Capture the cell that displays the provided text and extract its [x, y] central coordinate. 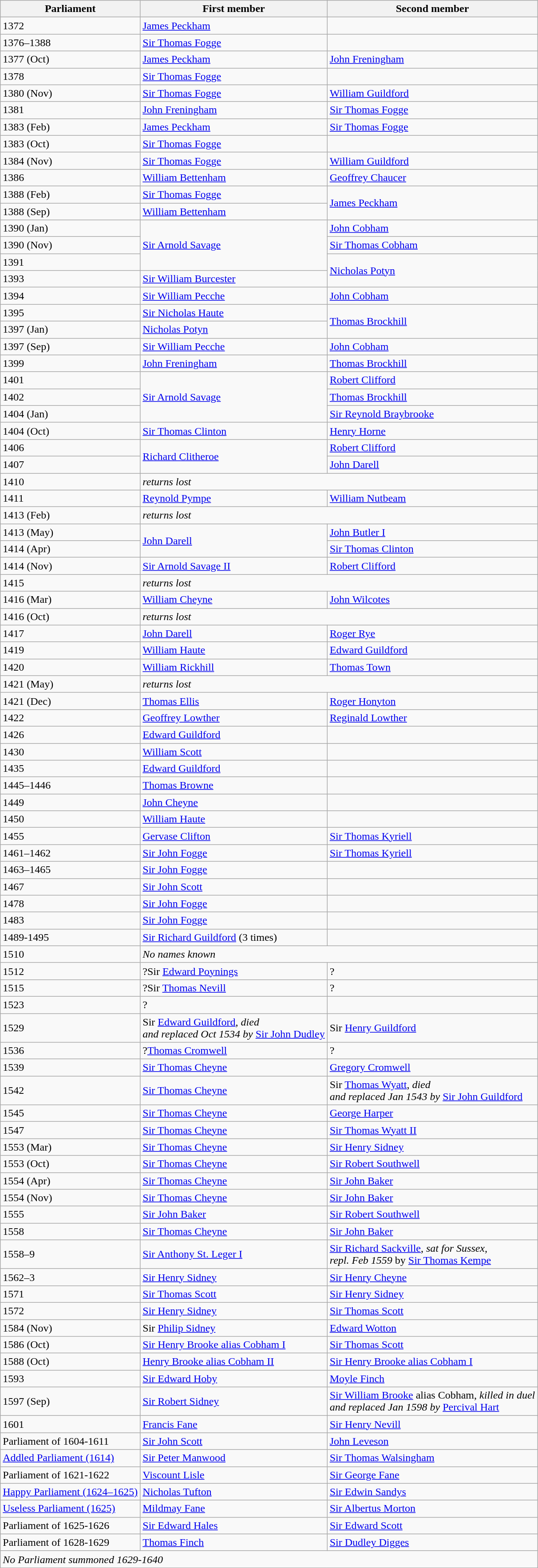
Sir Arnold Savage II [233, 566]
Nicholas Tufton [233, 1492]
1449 [70, 802]
1414 (Apr) [70, 549]
Second member [432, 9]
First member [233, 9]
Sir Richard Guildford (3 times) [233, 937]
1536 [70, 1051]
Sir Reynold Braybrooke [432, 414]
1545 [70, 1113]
1372 [70, 26]
Sir Thomas Wyatt, died and replaced Jan 1543 by Sir John Guildford [432, 1090]
1435 [70, 769]
1413 (May) [70, 532]
No Parliament summoned 1629-1640 [269, 1559]
1390 (Jan) [70, 228]
1450 [70, 819]
1455 [70, 836]
Moyle Finch [432, 1379]
1383 (Feb) [70, 127]
Sir Nicholas Haute [233, 313]
1381 [70, 110]
1402 [70, 397]
Sir Philip Sidney [233, 1328]
John Butler I [432, 532]
?Sir Thomas Nevill [233, 988]
1558–9 [70, 1254]
Gervase Clifton [233, 836]
William Rickhill [233, 667]
1411 [70, 499]
Parliament of 1604-1611 [70, 1441]
Sir Richard Sackville, sat for Sussex, repl. Feb 1559 by Sir Thomas Kempe [432, 1254]
Sir Henry Nevill [432, 1424]
1461–1462 [70, 853]
1554 (Apr) [70, 1181]
1529 [70, 1027]
1572 [70, 1311]
Happy Parliament (1624–1625) [70, 1492]
John Leveson [432, 1441]
Reginald Lowther [432, 718]
1467 [70, 887]
Edward Wotton [432, 1328]
1416 (Mar) [70, 600]
1422 [70, 718]
No names known [339, 954]
Parliament [70, 9]
Sir Edward Guildford, died and replaced Oct 1534 by Sir John Dudley [233, 1027]
1553 (Mar) [70, 1147]
1388 (Feb) [70, 194]
1555 [70, 1214]
Sir Edward Hoby [233, 1379]
Thomas Town [432, 667]
1404 (Oct) [70, 431]
Sir Thomas Wyatt II [432, 1130]
1553 (Oct) [70, 1164]
1586 (Oct) [70, 1345]
1478 [70, 904]
1584 (Nov) [70, 1328]
Addled Parliament (1614) [70, 1458]
Henry Horne [432, 431]
Gregory Cromwell [432, 1068]
Sir William Brooke alias Cobham, killed in duel and replaced Jan 1598 by Percival Hart [432, 1402]
Parliament of 1625-1626 [70, 1525]
Sir William Burcester [233, 279]
1483 [70, 920]
1394 [70, 296]
1383 (Oct) [70, 144]
1415 [70, 583]
1554 (Nov) [70, 1198]
John Wilcotes [432, 600]
1417 [70, 633]
1393 [70, 279]
1406 [70, 448]
Useless Parliament (1625) [70, 1509]
Parliament of 1621-1622 [70, 1475]
Francis Fane [233, 1424]
Reynold Pympe [233, 499]
1413 (Feb) [70, 515]
1571 [70, 1294]
John Cheyne [233, 802]
1395 [70, 313]
William Scott [233, 752]
George Harper [432, 1113]
Sir Henry Guildford [432, 1027]
1390 (Nov) [70, 245]
Geoffrey Chaucer [432, 177]
William Nutbeam [432, 499]
?Thomas Cromwell [233, 1051]
1388 (Sep) [70, 212]
Sir Robert Sidney [233, 1402]
1384 (Nov) [70, 161]
1547 [70, 1130]
1510 [70, 954]
1407 [70, 464]
Sir Edward Scott [432, 1525]
Sir Dudley Digges [432, 1542]
1597 (Sep) [70, 1402]
1515 [70, 988]
Sir Albertus Morton [432, 1509]
1539 [70, 1068]
Sir Thomas Cobham [432, 245]
1523 [70, 1005]
Sir Peter Manwood [233, 1458]
Thomas Ellis [233, 701]
1512 [70, 971]
1588 (Oct) [70, 1362]
1421 (Dec) [70, 701]
Sir Edwin Sandys [432, 1492]
Sir George Fane [432, 1475]
Thomas Browne [233, 786]
1380 (Nov) [70, 93]
1391 [70, 262]
1489-1495 [70, 937]
1416 (Oct) [70, 617]
1420 [70, 667]
1410 [70, 481]
?Sir Edward Poynings [233, 971]
Richard Clitheroe [233, 456]
1463–1465 [70, 870]
1542 [70, 1090]
1562–3 [70, 1277]
1593 [70, 1379]
1377 (Oct) [70, 59]
Sir Henry Cheyne [432, 1277]
Sir Thomas Walsingham [432, 1458]
1404 (Jan) [70, 414]
1426 [70, 735]
1397 (Sep) [70, 346]
1445–1446 [70, 786]
Roger Honyton [432, 701]
1558 [70, 1231]
Henry Brooke alias Cobham II [233, 1362]
1421 (May) [70, 684]
1378 [70, 76]
1397 (Jan) [70, 330]
Parliament of 1628-1629 [70, 1542]
1399 [70, 363]
1401 [70, 380]
1430 [70, 752]
Geoffrey Lowther [233, 718]
Roger Rye [432, 633]
1386 [70, 177]
Mildmay Fane [233, 1509]
Sir Edward Hales [233, 1525]
Viscount Lisle [233, 1475]
1601 [70, 1424]
Sir Anthony St. Leger I [233, 1254]
William Cheyne [233, 600]
1376–1388 [70, 43]
1419 [70, 650]
Thomas Finch [233, 1542]
1414 (Nov) [70, 566]
